Scan for the cell matching the given text and deliver its (x, y) coordinate at center. 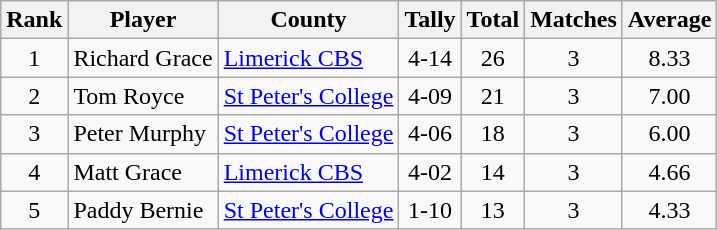
18 (493, 134)
Richard Grace (143, 58)
4-02 (430, 172)
4-06 (430, 134)
8.33 (670, 58)
4.66 (670, 172)
Matt Grace (143, 172)
Average (670, 20)
County (308, 20)
5 (34, 210)
Matches (574, 20)
1 (34, 58)
7.00 (670, 96)
13 (493, 210)
4 (34, 172)
1-10 (430, 210)
Tom Royce (143, 96)
Total (493, 20)
Peter Murphy (143, 134)
21 (493, 96)
Paddy Bernie (143, 210)
2 (34, 96)
4-09 (430, 96)
Tally (430, 20)
14 (493, 172)
4-14 (430, 58)
Player (143, 20)
6.00 (670, 134)
Rank (34, 20)
26 (493, 58)
4.33 (670, 210)
